Locate the cell with the specified text and output its (X, Y) center coordinate. 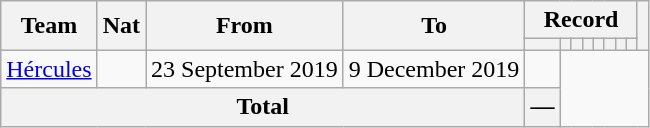
Total (263, 107)
23 September 2019 (245, 69)
9 December 2019 (434, 69)
To (434, 26)
Team (49, 26)
— (542, 107)
From (245, 26)
Hércules (49, 69)
Nat (121, 26)
Record (581, 20)
